Identify which cell holds the provided text, then report its [x, y] central coordinate. 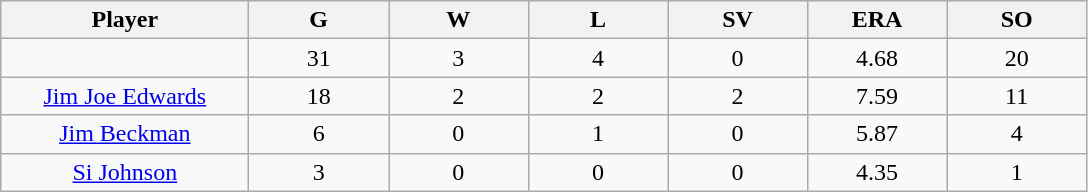
7.59 [877, 96]
5.87 [877, 134]
11 [1017, 96]
4.68 [877, 58]
G [319, 20]
W [458, 20]
Player [125, 20]
18 [319, 96]
6 [319, 134]
SV [738, 20]
31 [319, 58]
Jim Joe Edwards [125, 96]
4.35 [877, 172]
ERA [877, 20]
L [598, 20]
Si Johnson [125, 172]
20 [1017, 58]
Jim Beckman [125, 134]
SO [1017, 20]
